Find where the given text appears and provide that cell's center as [X, Y] coordinate. 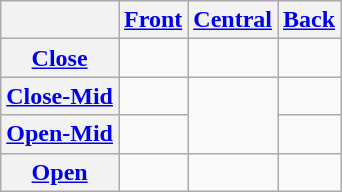
Central [233, 20]
Open [60, 172]
Close [60, 58]
Back [310, 20]
Front [152, 20]
Close-Mid [60, 96]
Open-Mid [60, 134]
